From the cell containing the given text, extract its center point as [x, y] coordinate. 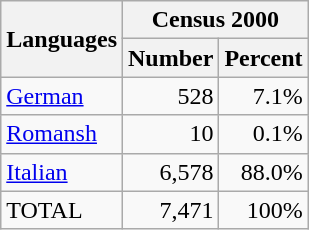
Number [171, 58]
Percent [264, 58]
6,578 [171, 172]
Italian [62, 172]
100% [264, 210]
7.1% [264, 96]
7,471 [171, 210]
528 [171, 96]
German [62, 96]
10 [171, 134]
Romansh [62, 134]
0.1% [264, 134]
TOTAL [62, 210]
88.0% [264, 172]
Languages [62, 39]
Census 2000 [216, 20]
